Search for the cell housing the specified text and yield its [x, y] center coordinate. 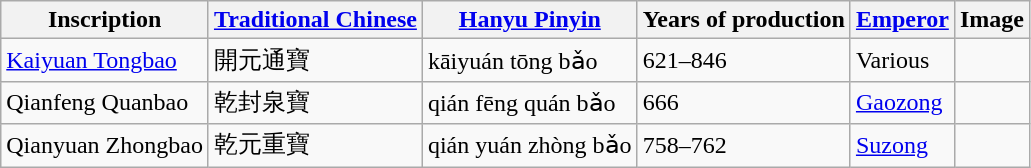
Various [902, 60]
開元通寶 [315, 60]
qián fēng quán bǎo [530, 102]
Gaozong [902, 102]
Traditional Chinese [315, 20]
Emperor [902, 20]
qián yuán zhòng bǎo [530, 146]
kāiyuán tōng bǎo [530, 60]
Inscription [105, 20]
758–762 [744, 146]
621–846 [744, 60]
Image [992, 20]
666 [744, 102]
Kaiyuan Tongbao [105, 60]
乾元重寶 [315, 146]
Qianyuan Zhongbao [105, 146]
Qianfeng Quanbao [105, 102]
乾封泉寶 [315, 102]
Years of production [744, 20]
Hanyu Pinyin [530, 20]
Suzong [902, 146]
